Return [x, y] of the center of cell containing provided text 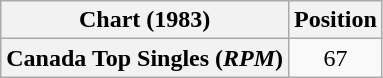
Position [336, 20]
Chart (1983) [145, 20]
67 [336, 58]
Canada Top Singles (RPM) [145, 58]
